Search for the cell housing the specified text and yield its (x, y) center coordinate. 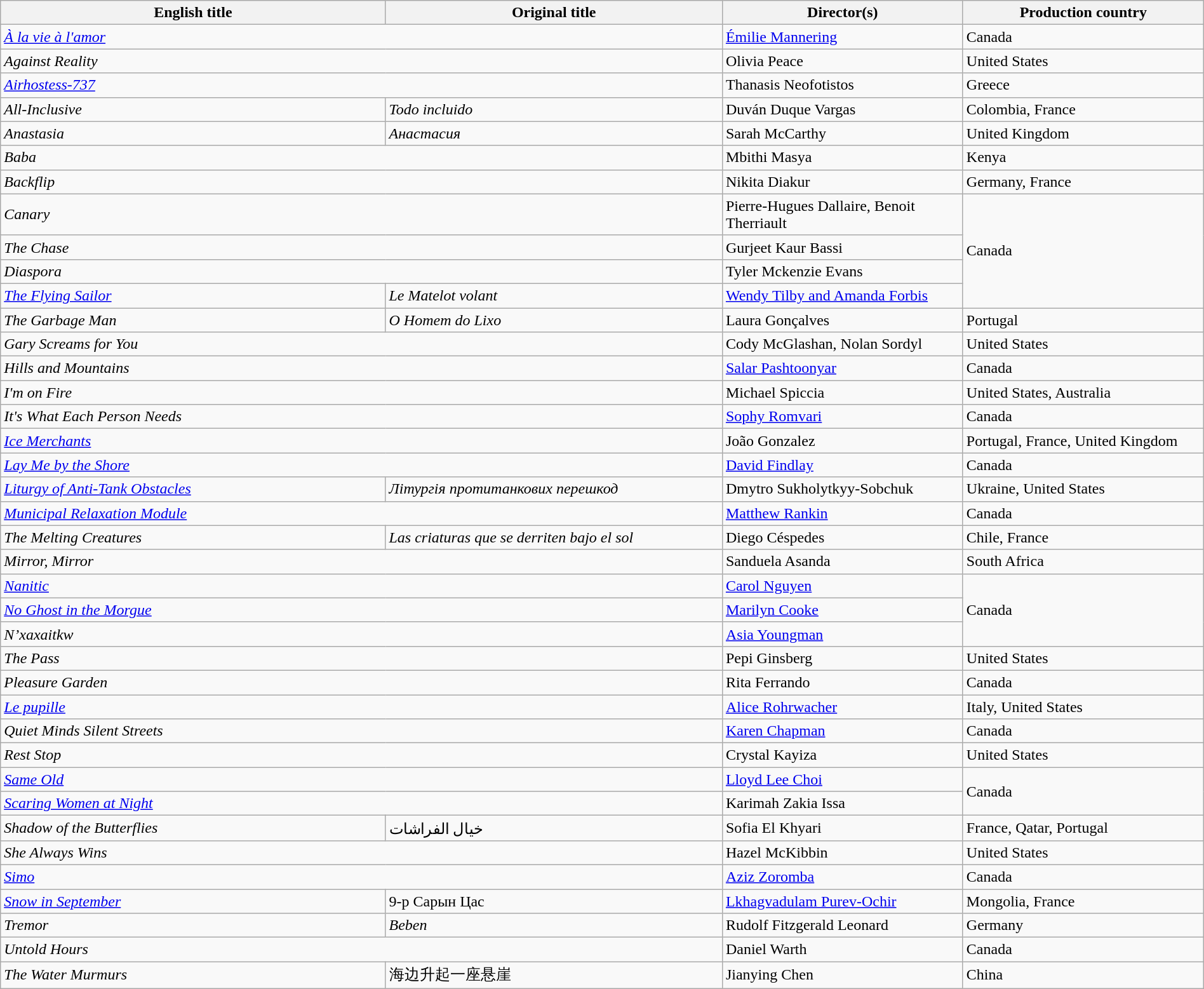
She Always Wins (362, 852)
China (1083, 976)
Lloyd Lee Choi (842, 779)
All-Inclusive (193, 109)
Pepi Ginsberg (842, 658)
Salar Pashtoonyar (842, 368)
Karimah Zakia Issa (842, 804)
Karen Chapman (842, 731)
Beben (554, 925)
Dmytro Sukholytkyy-Sobchuk (842, 489)
Crystal Kayiza (842, 755)
Scaring Women at Night (362, 804)
Sanduela Asanda (842, 562)
Rest Stop (362, 755)
Rita Ferrando (842, 682)
Baba (362, 158)
Simo (362, 877)
Quiet Minds Silent Streets (362, 731)
Michael Spiccia (842, 393)
Matthew Rankin (842, 513)
خيال الفراشات (554, 828)
Літургія протитанкових перешкод (554, 489)
Untold Hours (362, 950)
The Chase (362, 247)
Production country (1083, 13)
Duván Duque Vargas (842, 109)
Rudolf Fitzgerald Leonard (842, 925)
Portugal (1083, 320)
Portugal, France, United Kingdom (1083, 441)
Sarah McCarthy (842, 133)
Sofia El Khyari (842, 828)
Mongolia, France (1083, 901)
Against Reality (362, 61)
Director(s) (842, 13)
João Gonzalez (842, 441)
Alice Rohrwacher (842, 707)
Nanitic (362, 586)
Gurjeet Kaur Bassi (842, 247)
The Melting Creatures (193, 537)
Liturgy of Anti-Tank Obstacles (193, 489)
The Water Murmurs (193, 976)
Aziz Zoromba (842, 877)
Tyler Mckenzie Evans (842, 271)
United Kingdom (1083, 133)
Lay Me by the Shore (362, 465)
Wendy Tilby and Amanda Forbis (842, 295)
Pierre-Hugues Dallaire, Benoit Therriault (842, 215)
Colombia, France (1083, 109)
The Flying Sailor (193, 295)
Las criaturas que se derriten bajo el sol (554, 537)
Municipal Relaxation Module (362, 513)
English title (193, 13)
Émilie Mannering (842, 37)
South Africa (1083, 562)
Laura Gonçalves (842, 320)
Canary (362, 215)
Greece (1083, 85)
Germany (1083, 925)
Cody McGlashan, Nolan Sordyl (842, 344)
David Findlay (842, 465)
Jianying Chen (842, 976)
The Pass (362, 658)
海边升起一座悬崖 (554, 976)
Ice Merchants (362, 441)
Olivia Peace (842, 61)
Same Old (362, 779)
Nikita Diakur (842, 182)
Le Matelot volant (554, 295)
Todo incluido (554, 109)
Daniel Warth (842, 950)
Mbithi Masya (842, 158)
Kenya (1083, 158)
Pleasure Garden (362, 682)
It's What Each Person Needs (362, 417)
Backflip (362, 182)
Sophy Romvari (842, 417)
No Ghost in the Morgue (362, 610)
United States, Australia (1083, 393)
Carol Nguyen (842, 586)
Original title (554, 13)
Анастасия (554, 133)
Thanasis Neofotistos (842, 85)
Chile, France (1083, 537)
Le pupille (362, 707)
Shadow of the Butterflies (193, 828)
Asia Youngman (842, 634)
Ukraine, United States (1083, 489)
Germany, France (1083, 182)
Airhostess-737 (362, 85)
Lkhagvadulam Purev-Ochir (842, 901)
N’xaxaitkw (362, 634)
Hills and Mountains (362, 368)
Gary Screams for You (362, 344)
Snow in September (193, 901)
À la vie à l'amor (362, 37)
The Garbage Man (193, 320)
Diaspora (362, 271)
Anastasia (193, 133)
Hazel McKibbin (842, 852)
Tremor (193, 925)
Mirror, Mirror (362, 562)
France, Qatar, Portugal (1083, 828)
Diego Céspedes (842, 537)
I'm on Fire (362, 393)
O Homem do Lixo (554, 320)
Marilyn Cooke (842, 610)
Italy, United States (1083, 707)
9-р Сарын Цас (554, 901)
